Find where the given text appears and provide that cell's center as [x, y] coordinate. 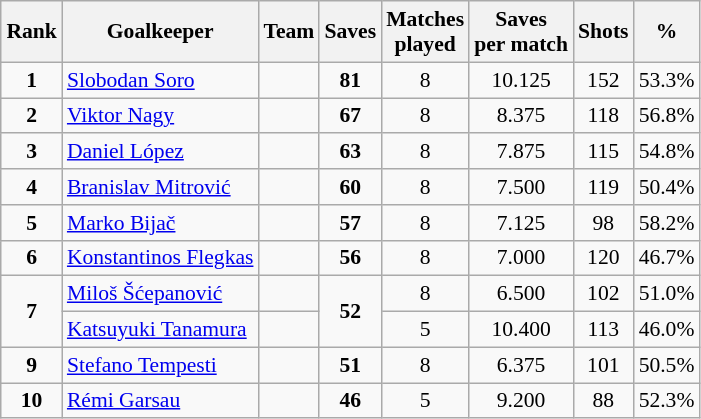
54.8% [667, 152]
Shots [604, 32]
53.3% [667, 80]
Marko Bijač [160, 223]
119 [604, 187]
46.0% [667, 330]
8.375 [521, 116]
57 [350, 223]
7 [32, 312]
7.500 [521, 187]
46.7% [667, 258]
4 [32, 187]
101 [604, 365]
60 [350, 187]
6 [32, 258]
Goalkeeper [160, 32]
Saves [350, 32]
152 [604, 80]
% [667, 32]
6.500 [521, 294]
50.5% [667, 365]
Branislav Mitrović [160, 187]
Matchesplayed [425, 32]
10.400 [521, 330]
Savesper match [521, 32]
98 [604, 223]
7.000 [521, 258]
81 [350, 80]
3 [32, 152]
10.125 [521, 80]
115 [604, 152]
Katsuyuki Tanamura [160, 330]
Rémi Garsau [160, 401]
63 [350, 152]
113 [604, 330]
Daniel López [160, 152]
120 [604, 258]
Team [288, 32]
102 [604, 294]
7.875 [521, 152]
58.2% [667, 223]
Miloš Šćepanović [160, 294]
50.4% [667, 187]
52 [350, 312]
2 [32, 116]
56.8% [667, 116]
118 [604, 116]
46 [350, 401]
Viktor Nagy [160, 116]
Rank [32, 32]
Stefano Tempesti [160, 365]
7.125 [521, 223]
88 [604, 401]
9.200 [521, 401]
Konstantinos Flegkas [160, 258]
52.3% [667, 401]
1 [32, 80]
10 [32, 401]
Slobodan Soro [160, 80]
56 [350, 258]
51.0% [667, 294]
67 [350, 116]
6.375 [521, 365]
9 [32, 365]
51 [350, 365]
